Capture the cell that displays the provided text and extract its (x, y) central coordinate. 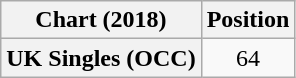
Position (248, 20)
UK Singles (OCC) (101, 58)
64 (248, 58)
Chart (2018) (101, 20)
